Return the [x, y] coordinate for the center point of the cell that contains the specified text.  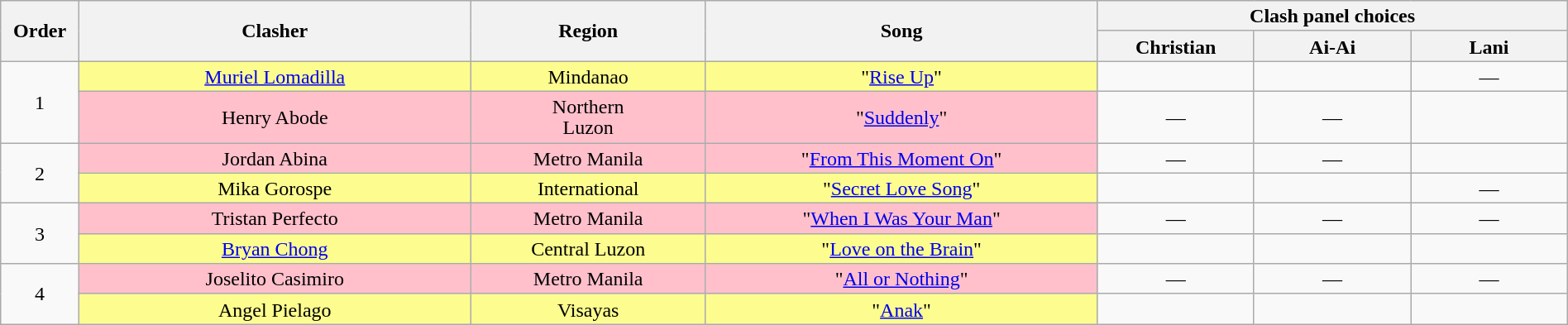
Christian [1176, 46]
Song [901, 31]
4 [40, 294]
1 [40, 103]
NorthernLuzon [588, 117]
Order [40, 31]
"Anak" [901, 309]
Clash panel choices [1332, 17]
"Secret Love Song" [901, 189]
Joselito Casimiro [275, 280]
Ai-Ai [1331, 46]
3 [40, 233]
Muriel Lomadilla [275, 76]
Region [588, 31]
Jordan Abina [275, 157]
Mindanao [588, 76]
Visayas [588, 309]
Henry Abode [275, 117]
Angel Pielago [275, 309]
International [588, 189]
"Rise Up" [901, 76]
Clasher [275, 31]
2 [40, 172]
Tristan Perfecto [275, 218]
"Love on the Brain" [901, 248]
"All or Nothing" [901, 280]
Lani [1489, 46]
Central Luzon [588, 248]
Mika Gorospe [275, 189]
"From This Moment On" [901, 157]
Bryan Chong [275, 248]
"When I Was Your Man" [901, 218]
"Suddenly" [901, 117]
